Determine the (x, y) coordinate at the center of the cell enclosing the given text.  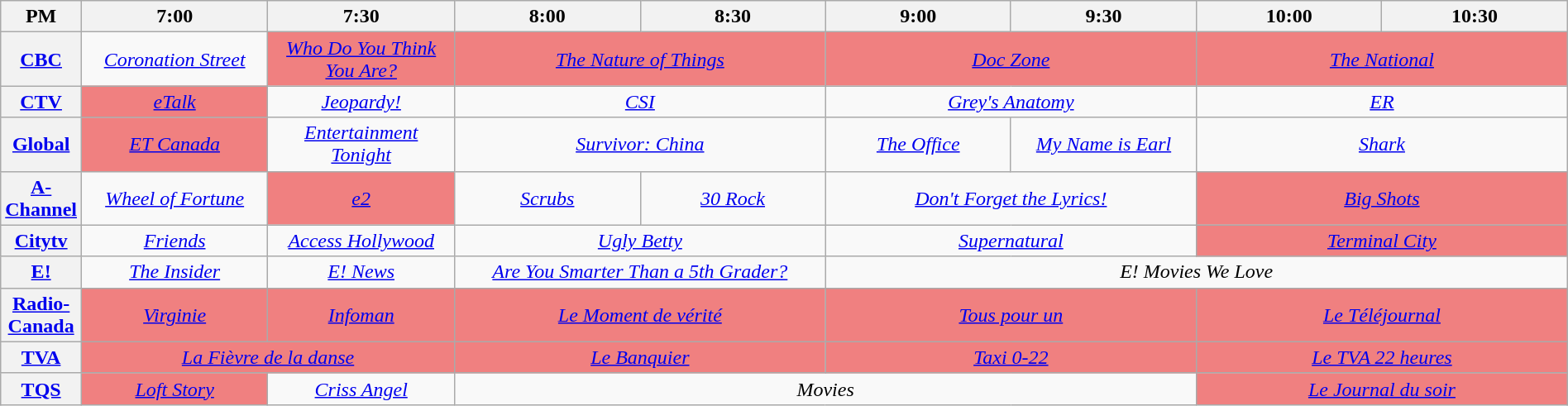
e2 (361, 198)
Doc Zone (1011, 60)
Terminal City (1383, 241)
Criss Angel (361, 389)
9:00 (918, 17)
Movies (825, 389)
9:30 (1103, 17)
7:30 (361, 17)
Wheel of Fortune (175, 198)
The Office (918, 144)
Survivor: China (640, 144)
Le Téléjournal (1383, 314)
8:00 (547, 17)
PM (41, 17)
8:30 (733, 17)
TVA (41, 357)
CSI (640, 102)
Friends (175, 241)
E! Movies We Love (1196, 272)
Grey's Anatomy (1011, 102)
Le TVA 22 heures (1383, 357)
CTV (41, 102)
Tous pour un (1011, 314)
Ugly Betty (640, 241)
Loft Story (175, 389)
Shark (1383, 144)
La Fièvre de la danse (268, 357)
Virginie (175, 314)
Who Do You Think You Are? (361, 60)
TQS (41, 389)
E! News (361, 272)
Radio-Canada (41, 314)
10:30 (1475, 17)
Don't Forget the Lyrics! (1011, 198)
ER (1383, 102)
Are You Smarter Than a 5th Grader? (640, 272)
Le Moment de vérité (640, 314)
Supernatural (1011, 241)
The Insider (175, 272)
CBC (41, 60)
Scrubs (547, 198)
eTalk (175, 102)
ET Canada (175, 144)
E! (41, 272)
Entertainment Tonight (361, 144)
Big Shots (1383, 198)
Infoman (361, 314)
Jeopardy! (361, 102)
Access Hollywood (361, 241)
The National (1383, 60)
A-Channel (41, 198)
10:00 (1289, 17)
Le Banquier (640, 357)
7:00 (175, 17)
Coronation Street (175, 60)
Taxi 0-22 (1011, 357)
Le Journal du soir (1383, 389)
Citytv (41, 241)
The Nature of Things (640, 60)
My Name is Earl (1103, 144)
30 Rock (733, 198)
Global (41, 144)
